Scan for the cell matching the given text and deliver its [X, Y] coordinate at center. 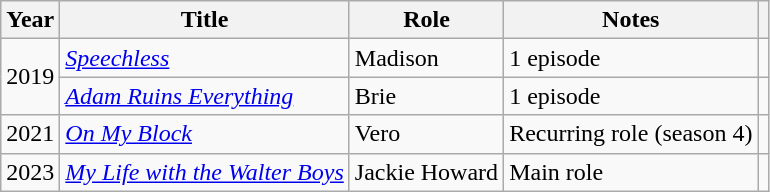
2021 [30, 134]
Vero [426, 134]
Main role [631, 172]
Brie [426, 96]
Jackie Howard [426, 172]
2019 [30, 77]
Notes [631, 20]
Speechless [204, 58]
Adam Ruins Everything [204, 96]
Madison [426, 58]
Title [204, 20]
Recurring role (season 4) [631, 134]
My Life with the Walter Boys [204, 172]
Year [30, 20]
On My Block [204, 134]
2023 [30, 172]
Role [426, 20]
